Return (x, y) of the center of cell containing provided text 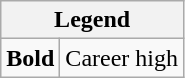
Legend (92, 20)
Bold (30, 58)
Career high (122, 58)
